Determine the [X, Y] coordinate at the center of the cell enclosing the given text.  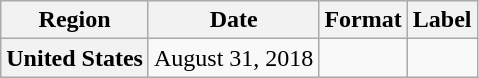
August 31, 2018 [233, 58]
Format [363, 20]
Label [442, 20]
Date [233, 20]
United States [75, 58]
Region [75, 20]
